Determine the [X, Y] coordinate at the center of the cell enclosing the given text.  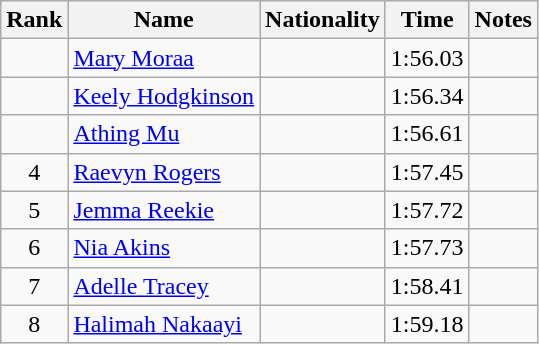
Nationality [323, 20]
1:56.61 [427, 134]
1:56.34 [427, 96]
1:57.45 [427, 172]
Adelle Tracey [164, 286]
1:56.03 [427, 58]
Halimah Nakaayi [164, 324]
Name [164, 20]
Mary Moraa [164, 58]
1:57.73 [427, 248]
1:57.72 [427, 210]
Raevyn Rogers [164, 172]
8 [34, 324]
Jemma Reekie [164, 210]
Notes [503, 20]
Keely Hodgkinson [164, 96]
Rank [34, 20]
7 [34, 286]
1:59.18 [427, 324]
Time [427, 20]
5 [34, 210]
6 [34, 248]
1:58.41 [427, 286]
4 [34, 172]
Athing Mu [164, 134]
Nia Akins [164, 248]
